Scan for the cell matching the given text and deliver its (x, y) coordinate at center. 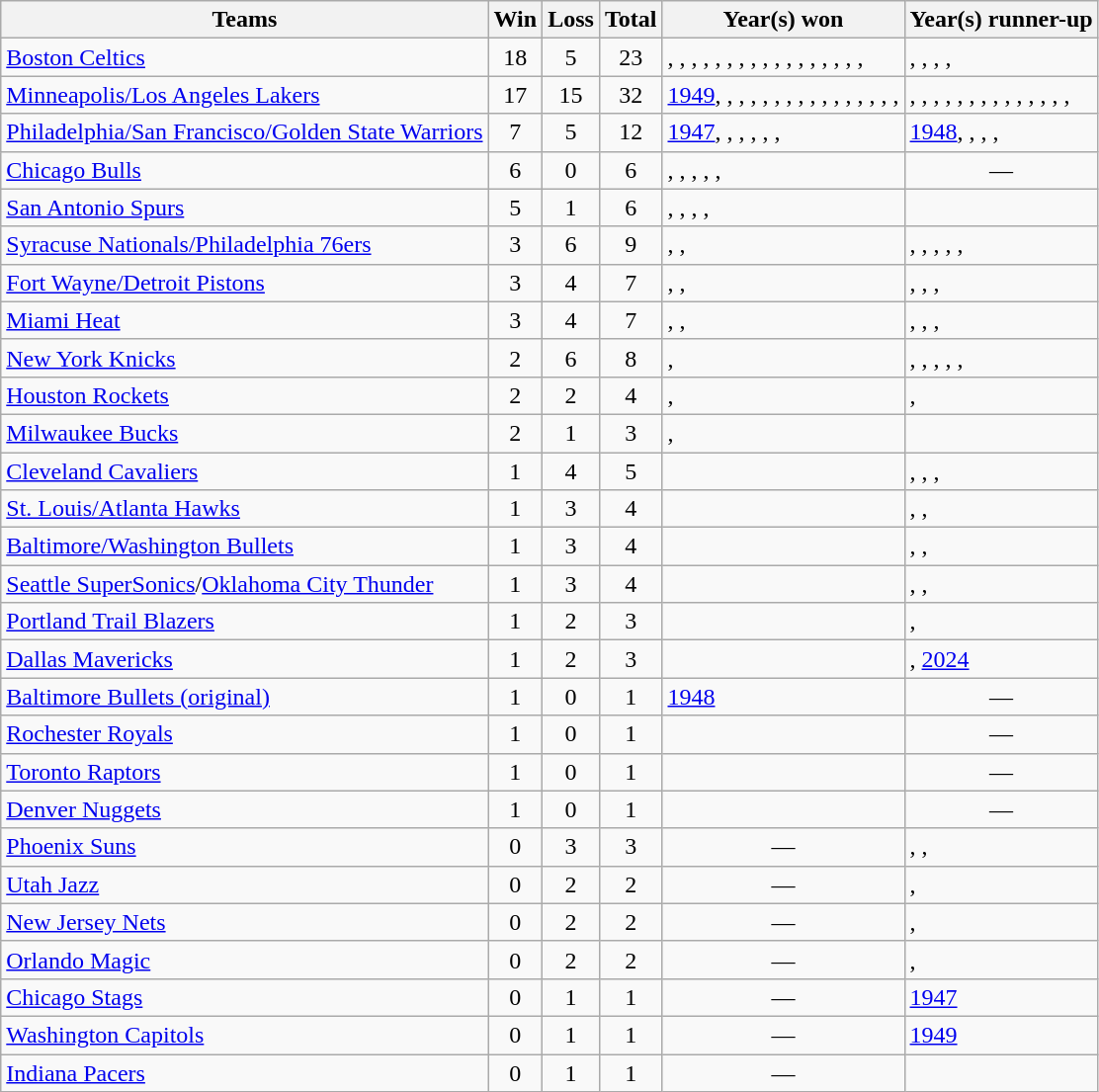
Phoenix Suns (245, 847)
Indiana Pacers (245, 1072)
, 2024 (1001, 659)
Year(s) won (783, 20)
Total (631, 20)
Chicago Bulls (245, 170)
15 (571, 95)
Year(s) runner-up (1001, 20)
St. Louis/Atlanta Hawks (245, 509)
9 (631, 245)
Fort Wayne/Detroit Pistons (245, 283)
San Antonio Spurs (245, 208)
1948, , , , (1001, 132)
1947 (1001, 997)
Minneapolis/Los Angeles Lakers (245, 95)
Miami Heat (245, 320)
Boston Celtics (245, 57)
Houston Rockets (245, 395)
Washington Capitols (245, 1035)
12 (631, 132)
Syracuse Nationals/Philadelphia 76ers (245, 245)
Dallas Mavericks (245, 659)
New Jersey Nets (245, 922)
, , , , , , , , , , , , , , (1001, 95)
8 (631, 358)
Win (516, 20)
1948 (783, 697)
Denver Nuggets (245, 809)
Rochester Royals (245, 734)
Utah Jazz (245, 884)
Orlando Magic (245, 960)
Loss (571, 20)
Cleveland Cavaliers (245, 471)
17 (516, 95)
23 (631, 57)
1949, , , , , , , , , , , , , , , , (783, 95)
1947, , , , , , (783, 132)
, , , , , , , , , , , , , , , , , (783, 57)
1949 (1001, 1035)
32 (631, 95)
Baltimore/Washington Bullets (245, 546)
Baltimore Bullets (original) (245, 697)
Teams (245, 20)
Portland Trail Blazers (245, 622)
Milwaukee Bucks (245, 433)
Toronto Raptors (245, 772)
18 (516, 57)
Seattle SuperSonics/Oklahoma City Thunder (245, 584)
Chicago Stags (245, 997)
New York Knicks (245, 358)
Philadelphia/San Francisco/Golden State Warriors (245, 132)
